Capture the cell that displays the provided text and extract its [x, y] central coordinate. 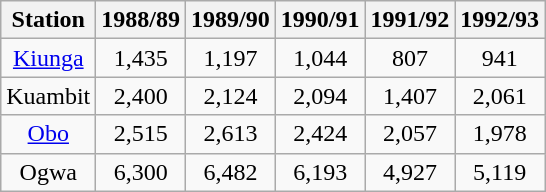
1,407 [410, 96]
Kuambit [48, 96]
1988/89 [141, 20]
2,515 [141, 134]
1989/90 [231, 20]
Kiunga [48, 58]
2,061 [500, 96]
6,300 [141, 172]
1,435 [141, 58]
1,044 [320, 58]
Ogwa [48, 172]
2,424 [320, 134]
807 [410, 58]
5,119 [500, 172]
2,057 [410, 134]
6,193 [320, 172]
2,613 [231, 134]
Station [48, 20]
2,400 [141, 96]
1,978 [500, 134]
2,094 [320, 96]
6,482 [231, 172]
941 [500, 58]
1991/92 [410, 20]
2,124 [231, 96]
4,927 [410, 172]
1992/93 [500, 20]
Obo [48, 134]
1990/91 [320, 20]
1,197 [231, 58]
